Locate the cell with the specified text and output its (X, Y) center coordinate. 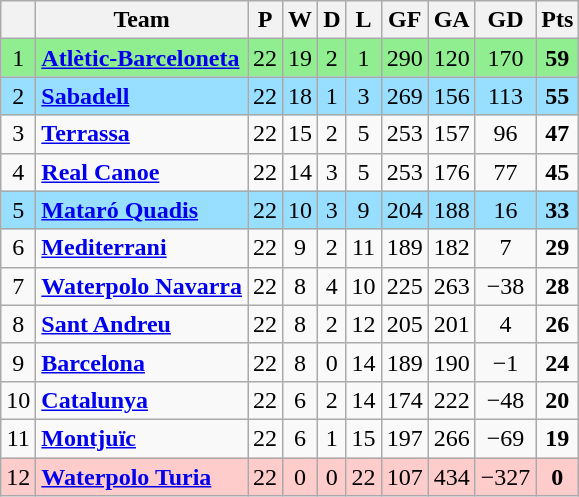
269 (404, 96)
263 (452, 286)
107 (404, 477)
205 (404, 324)
188 (452, 210)
20 (558, 400)
204 (404, 210)
−1 (506, 362)
Terrassa (142, 134)
29 (558, 248)
156 (452, 96)
190 (452, 362)
33 (558, 210)
18 (300, 96)
−69 (506, 438)
120 (452, 58)
Pts (558, 20)
24 (558, 362)
77 (506, 172)
182 (452, 248)
Catalunya (142, 400)
Waterpolo Navarra (142, 286)
197 (404, 438)
Montjuïc (142, 438)
P (266, 20)
GF (404, 20)
174 (404, 400)
Mataró Quadis (142, 210)
Barcelona (142, 362)
Sant Andreu (142, 324)
59 (558, 58)
434 (452, 477)
170 (506, 58)
Mediterrani (142, 248)
Real Canoe (142, 172)
266 (452, 438)
GD (506, 20)
96 (506, 134)
55 (558, 96)
157 (452, 134)
225 (404, 286)
26 (558, 324)
201 (452, 324)
16 (506, 210)
113 (506, 96)
Atlètic-Barceloneta (142, 58)
W (300, 20)
47 (558, 134)
Sabadell (142, 96)
−48 (506, 400)
−327 (506, 477)
−38 (506, 286)
290 (404, 58)
222 (452, 400)
176 (452, 172)
GA (452, 20)
Waterpolo Turia (142, 477)
28 (558, 286)
45 (558, 172)
L (364, 20)
D (332, 20)
Team (142, 20)
